Return the [X, Y] coordinate for the center point of the cell that contains the specified text.  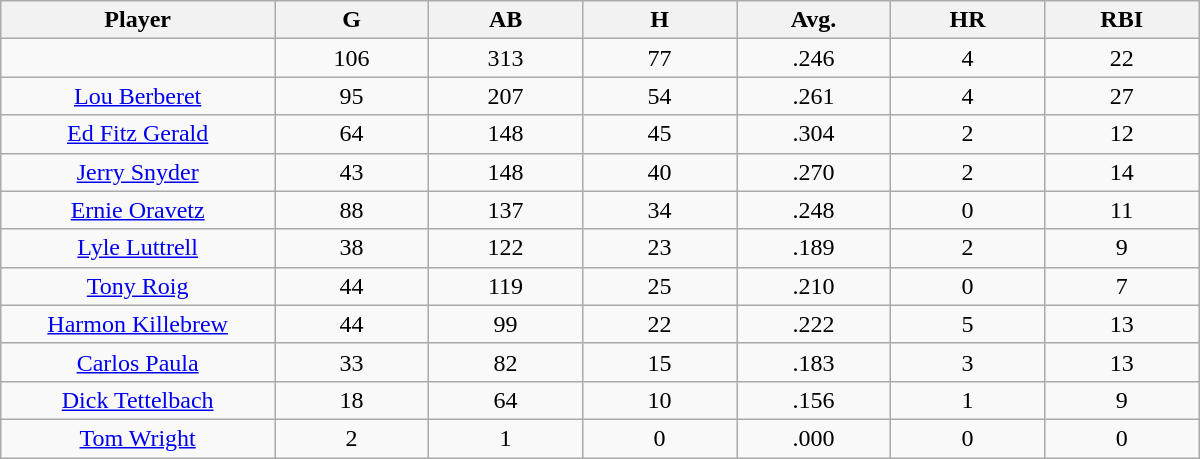
Lou Berberet [138, 96]
313 [506, 58]
.304 [814, 134]
Harmon Killebrew [138, 324]
.156 [814, 400]
15 [660, 362]
27 [1122, 96]
207 [506, 96]
10 [660, 400]
Tony Roig [138, 286]
23 [660, 248]
.270 [814, 172]
7 [1122, 286]
137 [506, 210]
33 [352, 362]
Jerry Snyder [138, 172]
18 [352, 400]
Tom Wright [138, 438]
11 [1122, 210]
25 [660, 286]
106 [352, 58]
95 [352, 96]
HR [968, 20]
77 [660, 58]
.248 [814, 210]
38 [352, 248]
45 [660, 134]
.261 [814, 96]
G [352, 20]
.210 [814, 286]
.183 [814, 362]
Dick Tettelbach [138, 400]
34 [660, 210]
.000 [814, 438]
43 [352, 172]
122 [506, 248]
AB [506, 20]
12 [1122, 134]
Player [138, 20]
88 [352, 210]
Lyle Luttrell [138, 248]
54 [660, 96]
.222 [814, 324]
14 [1122, 172]
40 [660, 172]
H [660, 20]
Avg. [814, 20]
Ernie Oravetz [138, 210]
.189 [814, 248]
RBI [1122, 20]
119 [506, 286]
Carlos Paula [138, 362]
99 [506, 324]
.246 [814, 58]
5 [968, 324]
Ed Fitz Gerald [138, 134]
3 [968, 362]
82 [506, 362]
